Scan for the cell matching the given text and deliver its (x, y) coordinate at center. 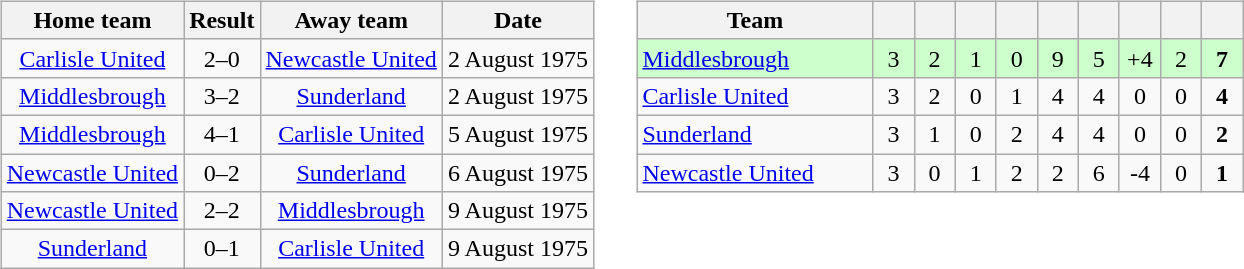
0–2 (222, 173)
Result (222, 20)
Home team (92, 20)
7 (1222, 58)
4–1 (222, 134)
3–2 (222, 96)
5 (1098, 58)
9 (1058, 58)
2–2 (222, 211)
6 (1098, 173)
0–1 (222, 249)
5 August 1975 (518, 134)
2–0 (222, 58)
6 August 1975 (518, 173)
Date (518, 20)
Away team (351, 20)
-4 (1140, 173)
+4 (1140, 58)
Team (755, 20)
